From the cell containing the given text, extract its center point as (x, y) coordinate. 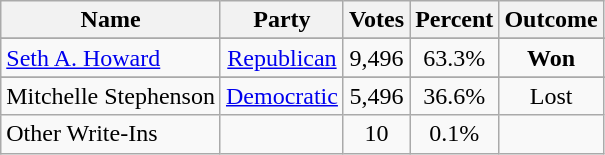
Other Write-Ins (111, 134)
Outcome (551, 20)
5,496 (376, 96)
Percent (454, 20)
Lost (551, 96)
0.1% (454, 134)
63.3% (454, 58)
10 (376, 134)
Votes (376, 20)
Seth A. Howard (111, 58)
Won (551, 58)
Mitchelle Stephenson (111, 96)
Name (111, 20)
9,496 (376, 58)
Democratic (282, 96)
Party (282, 20)
Republican (282, 58)
36.6% (454, 96)
